Scan for the cell matching the given text and deliver its [x, y] coordinate at center. 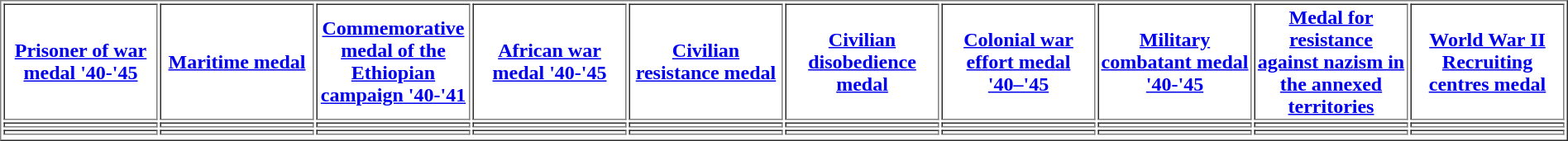
Prisoner of war medal '40-'45 [80, 61]
Commemorative medal of the Ethiopian campaign '40-'41 [393, 61]
Colonial war effort medal '40–'45 [1018, 61]
African war medal '40-'45 [550, 61]
Civilian disobedience medal [863, 61]
Military combatant medal '40-'45 [1175, 61]
Medal for resistance against nazism in the annexed territories [1331, 61]
Maritime medal [237, 61]
World War II Recruiting centres medal [1488, 61]
Civilian resistance medal [705, 61]
